Capture the cell that displays the provided text and extract its (x, y) central coordinate. 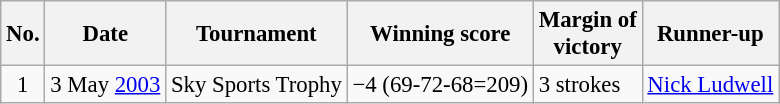
3 May 2003 (106, 85)
Sky Sports Trophy (257, 85)
1 (23, 85)
Winning score (440, 34)
3 strokes (588, 85)
No. (23, 34)
−4 (69-72-68=209) (440, 85)
Date (106, 34)
Tournament (257, 34)
Nick Ludwell (710, 85)
Runner-up (710, 34)
Margin ofvictory (588, 34)
